Find where the given text appears and provide that cell's center as [X, Y] coordinate. 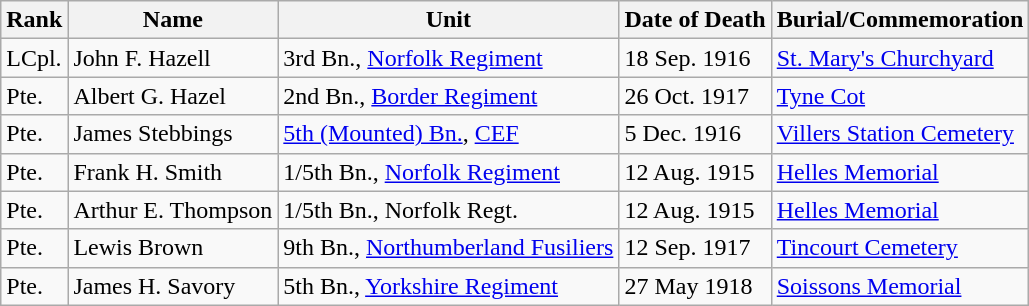
Rank [34, 20]
James Stebbings [173, 134]
9th Bn., Northumberland Fusiliers [448, 248]
3rd Bn., Norfolk Regiment [448, 58]
Villers Station Cemetery [900, 134]
St. Mary's Churchyard [900, 58]
1/5th Bn., Norfolk Regiment [448, 172]
Date of Death [695, 20]
Arthur E. Thompson [173, 210]
Frank H. Smith [173, 172]
18 Sep. 1916 [695, 58]
Burial/Commemoration [900, 20]
Soissons Memorial [900, 286]
Name [173, 20]
Tyne Cot [900, 96]
5th Bn., Yorkshire Regiment [448, 286]
1/5th Bn., Norfolk Regt. [448, 210]
12 Sep. 1917 [695, 248]
26 Oct. 1917 [695, 96]
James H. Savory [173, 286]
5th (Mounted) Bn., CEF [448, 134]
5 Dec. 1916 [695, 134]
27 May 1918 [695, 286]
Albert G. Hazel [173, 96]
Unit [448, 20]
2nd Bn., Border Regiment [448, 96]
Tincourt Cemetery [900, 248]
LCpl. [34, 58]
Lewis Brown [173, 248]
John F. Hazell [173, 58]
